Search for the cell housing the specified text and yield its (X, Y) center coordinate. 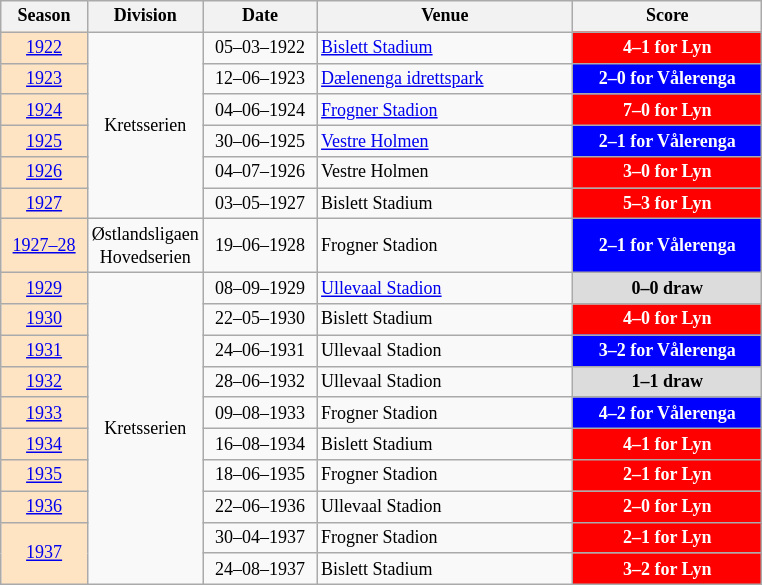
4–0 for Lyn (668, 320)
1923 (44, 78)
Division (145, 16)
1–1 draw (668, 382)
5–3 for Lyn (668, 204)
2–0 for Vålerenga (668, 78)
0–0 draw (668, 288)
1929 (44, 288)
09–08–1933 (260, 412)
24–06–1931 (260, 350)
1931 (44, 350)
04–07–1926 (260, 172)
12–06–1923 (260, 78)
1937 (44, 553)
1927–28 (44, 246)
1933 (44, 412)
19–06–1928 (260, 246)
1926 (44, 172)
05–03–1922 (260, 48)
03–05–1927 (260, 204)
24–08–1937 (260, 568)
16–08–1934 (260, 444)
28–06–1932 (260, 382)
Season (44, 16)
ØstlandsligaenHovedserien (145, 246)
04–06–1924 (260, 110)
Date (260, 16)
Dælenenga idrettspark (445, 78)
3–0 for Lyn (668, 172)
4–2 for Vålerenga (668, 412)
3–2 for Vålerenga (668, 350)
30–04–1937 (260, 538)
Venue (445, 16)
18–06–1935 (260, 476)
3–2 for Lyn (668, 568)
1930 (44, 320)
22–05–1930 (260, 320)
2–0 for Lyn (668, 506)
1927 (44, 204)
1924 (44, 110)
08–09–1929 (260, 288)
22–06–1936 (260, 506)
30–06–1925 (260, 140)
1934 (44, 444)
1936 (44, 506)
Score (668, 16)
1932 (44, 382)
1922 (44, 48)
1925 (44, 140)
1935 (44, 476)
7–0 for Lyn (668, 110)
